Detect which cell encompasses the target text, then output its (x, y) center coordinate. 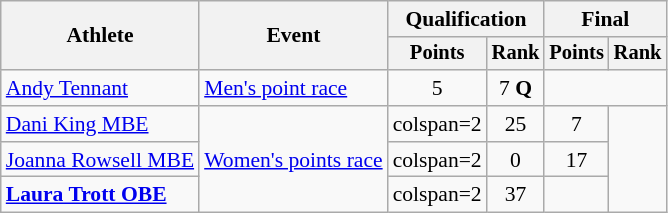
5 (438, 88)
Laura Trott OBE (100, 195)
Men's point race (294, 88)
Event (294, 36)
0 (516, 160)
Final (605, 19)
Andy Tennant (100, 88)
25 (516, 124)
Joanna Rowsell MBE (100, 160)
Qualification (466, 19)
7 (576, 124)
Athlete (100, 36)
37 (516, 195)
7 Q (516, 88)
17 (576, 160)
Women's points race (294, 160)
Dani King MBE (100, 124)
